Capture the cell that displays the provided text and extract its [X, Y] central coordinate. 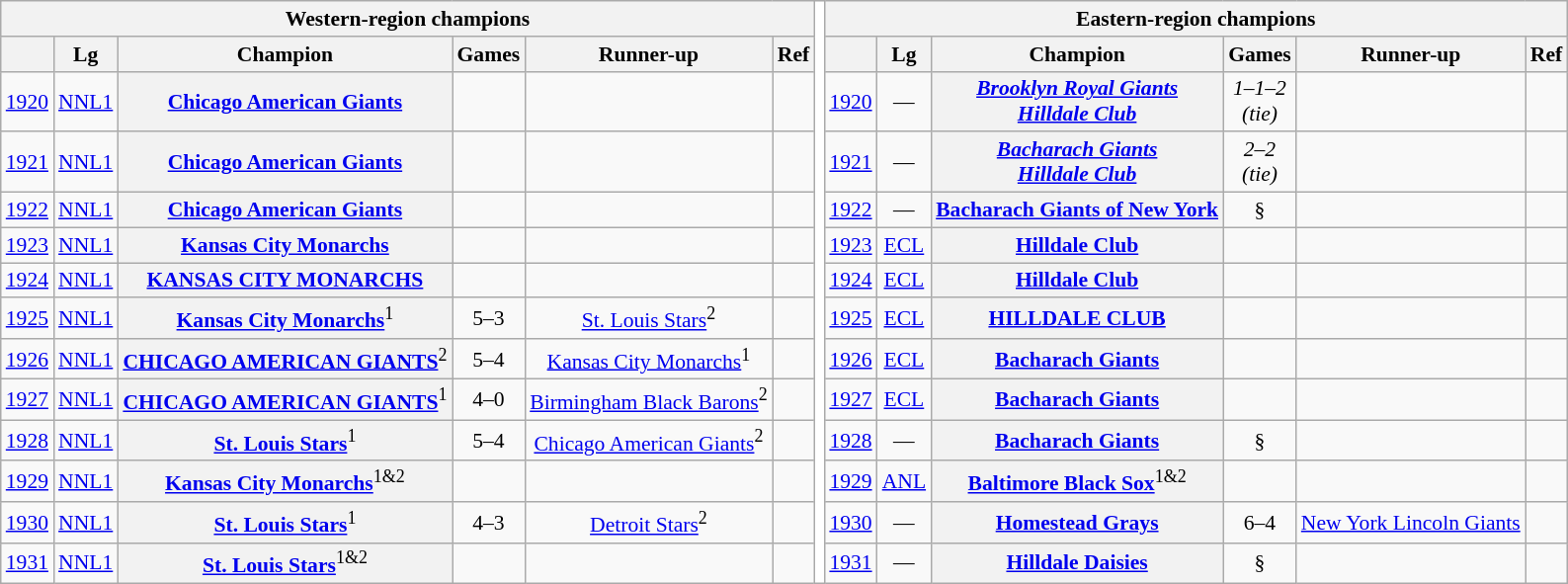
Eastern-region champions [1196, 19]
Western-region champions [407, 19]
KANSAS CITY MONARCHS [285, 281]
CHICAGO AMERICAN GIANTS2 [285, 360]
Brooklyn Royal GiantsHilldale Club [1077, 101]
Bacharach GiantsHilldale Club [1077, 162]
5–3 [489, 318]
St. Louis Stars2 [648, 318]
4–0 [489, 399]
New York Lincoln Giants [1411, 522]
Hilldale Daisies [1077, 563]
Detroit Stars2 [648, 522]
6–4 [1260, 522]
2–2(tie) [1260, 162]
4–3 [489, 522]
St. Louis Stars1&2 [285, 563]
CHICAGO AMERICAN GIANTS1 [285, 399]
1–1–2(tie) [1260, 101]
Baltimore Black Sox1&2 [1077, 482]
Bacharach Giants of New York [1077, 210]
ANL [904, 482]
Chicago American Giants2 [648, 441]
Kansas City Monarchs [285, 245]
Homestead Grays [1077, 522]
Kansas City Monarchs1&2 [285, 482]
Birmingham Black Barons2 [648, 399]
HILLDALE CLUB [1077, 318]
